From the cell containing the given text, extract its center point as [x, y] coordinate. 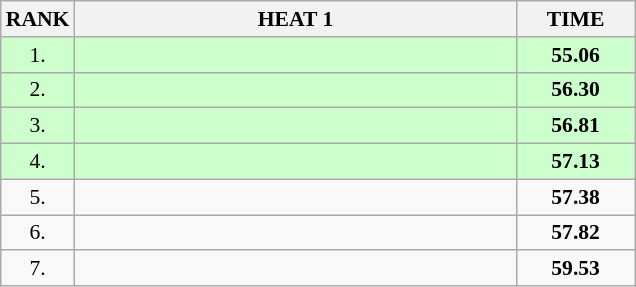
4. [38, 162]
56.30 [576, 90]
2. [38, 90]
57.82 [576, 233]
3. [38, 126]
5. [38, 197]
1. [38, 55]
7. [38, 269]
56.81 [576, 126]
57.38 [576, 197]
59.53 [576, 269]
TIME [576, 19]
RANK [38, 19]
55.06 [576, 55]
57.13 [576, 162]
HEAT 1 [295, 19]
6. [38, 233]
